Provide the [x, y] coordinate of the cell's center where the given text is located.  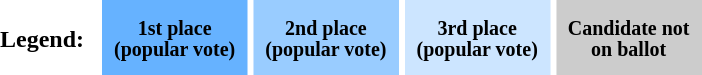
Legend: [48, 38]
3rd place(popular vote) [478, 38]
1st place(popular vote) [174, 38]
Candidate noton ballot [629, 38]
2nd place(popular vote) [326, 38]
